Locate the cell with the specified text and output its [X, Y] center coordinate. 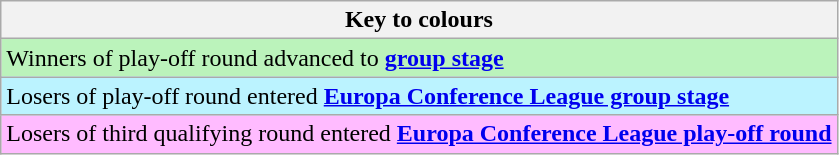
Key to colours [419, 20]
Losers of third qualifying round entered Europa Conference League play-off round [419, 134]
Losers of play-off round entered Europa Conference League group stage [419, 96]
Winners of play-off round advanced to group stage [419, 58]
